Output the [x, y] coordinate of the center of the cell containing the given text.  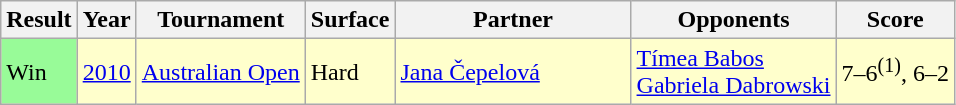
2010 [106, 72]
Partner [513, 20]
Result [39, 20]
Surface [350, 20]
7–6(1), 6–2 [895, 72]
Year [106, 20]
Jana Čepelová [513, 72]
Tímea Babos Gabriela Dabrowski [734, 72]
Win [39, 72]
Opponents [734, 20]
Hard [350, 72]
Australian Open [220, 72]
Score [895, 20]
Tournament [220, 20]
